Identify which cell holds the provided text, then report its (X, Y) central coordinate. 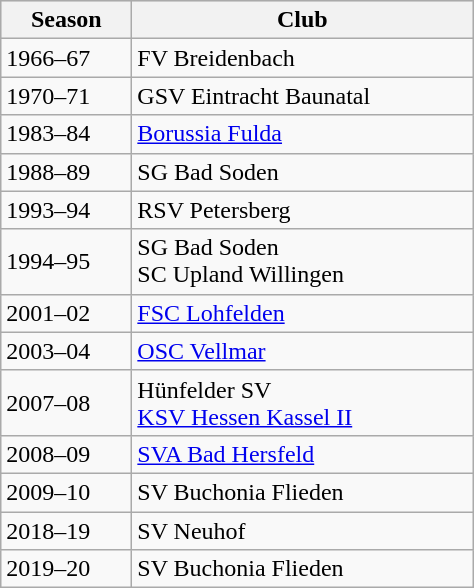
Season (66, 20)
1970–71 (66, 96)
RSV Petersberg (302, 210)
Hünfelder SV KSV Hessen Kassel II (302, 402)
2019–20 (66, 569)
SG Bad Soden (302, 172)
2003–04 (66, 351)
1966–67 (66, 58)
FSC Lohfelden (302, 313)
2007–08 (66, 402)
FV Breidenbach (302, 58)
SVA Bad Hersfeld (302, 454)
SG Bad Soden SC Upland Willingen (302, 262)
2008–09 (66, 454)
2001–02 (66, 313)
GSV Eintracht Baunatal (302, 96)
OSC Vellmar (302, 351)
1994–95 (66, 262)
SV Neuhof (302, 531)
1993–94 (66, 210)
Club (302, 20)
Borussia Fulda (302, 134)
2009–10 (66, 492)
2018–19 (66, 531)
1983–84 (66, 134)
1988–89 (66, 172)
